From the cell containing the given text, extract its center point as (X, Y) coordinate. 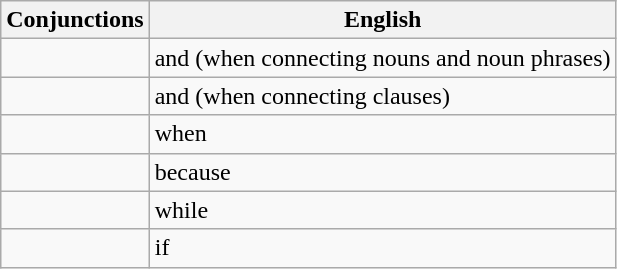
and (when connecting clauses) (382, 96)
Conjunctions (75, 20)
if (382, 248)
when (382, 134)
and (when connecting nouns and noun phrases) (382, 58)
English (382, 20)
because (382, 172)
while (382, 210)
